Capture the cell that displays the provided text and extract its [X, Y] central coordinate. 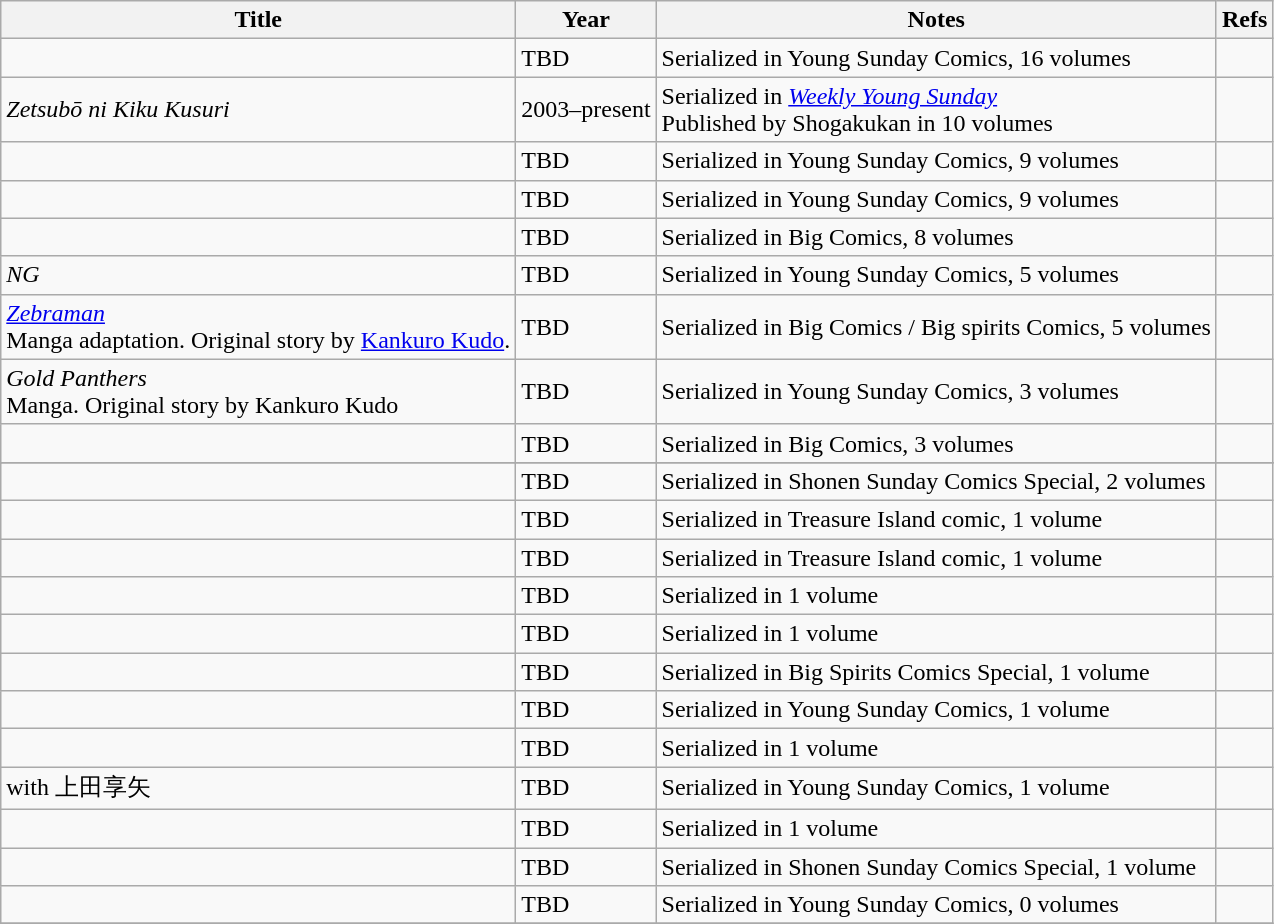
Serialized in Big Comics, 3 volumes [936, 443]
Serialized in Young Sunday Comics, 0 volumes [936, 905]
Refs [1244, 20]
2003–present [586, 110]
Zetsubō ni Kiku Kusuri [258, 110]
NG [258, 275]
Serialized in Young Sunday Comics, 5 volumes [936, 275]
Notes [936, 20]
Serialized in Big Spirits Comics Special, 1 volume [936, 672]
Serialized in Weekly Young SundayPublished by Shogakukan in 10 volumes [936, 110]
Year [586, 20]
Serialized in Shonen Sunday Comics Special, 2 volumes [936, 481]
with 上田享矢 [258, 788]
Gold PanthersManga. Original story by Kankuro Kudo [258, 392]
Serialized in Young Sunday Comics, 16 volumes [936, 58]
Serialized in Young Sunday Comics, 3 volumes [936, 392]
Title [258, 20]
Serialized in Big Comics, 8 volumes [936, 237]
Serialized in Shonen Sunday Comics Special, 1 volume [936, 867]
ZebramanManga adaptation. Original story by Kankuro Kudo. [258, 326]
Serialized in Big Comics / Big spirits Comics, 5 volumes [936, 326]
